Locate the cell with the specified text and output its (X, Y) center coordinate. 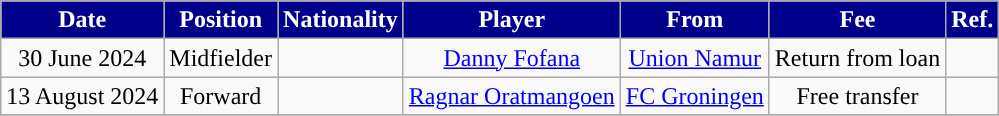
Midfielder (221, 58)
Ragnar Oratmangoen (512, 96)
13 August 2024 (82, 96)
FC Groningen (694, 96)
Union Namur (694, 58)
Position (221, 20)
Return from loan (857, 58)
Player (512, 20)
Forward (221, 96)
Danny Fofana (512, 58)
From (694, 20)
Ref. (972, 20)
30 June 2024 (82, 58)
Fee (857, 20)
Date (82, 20)
Free transfer (857, 96)
Nationality (341, 20)
